Extract the [x, y] coordinate from the center of the cell holding the provided text.  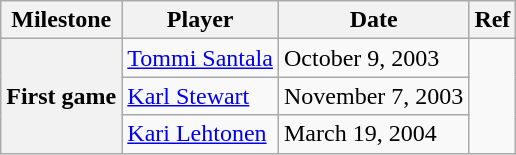
October 9, 2003 [373, 58]
Ref [492, 20]
Date [373, 20]
November 7, 2003 [373, 96]
Tommi Santala [200, 58]
Kari Lehtonen [200, 134]
Milestone [62, 20]
First game [62, 96]
Karl Stewart [200, 96]
March 19, 2004 [373, 134]
Player [200, 20]
